Provide the (X, Y) coordinate of the cell's center where the given text is located.  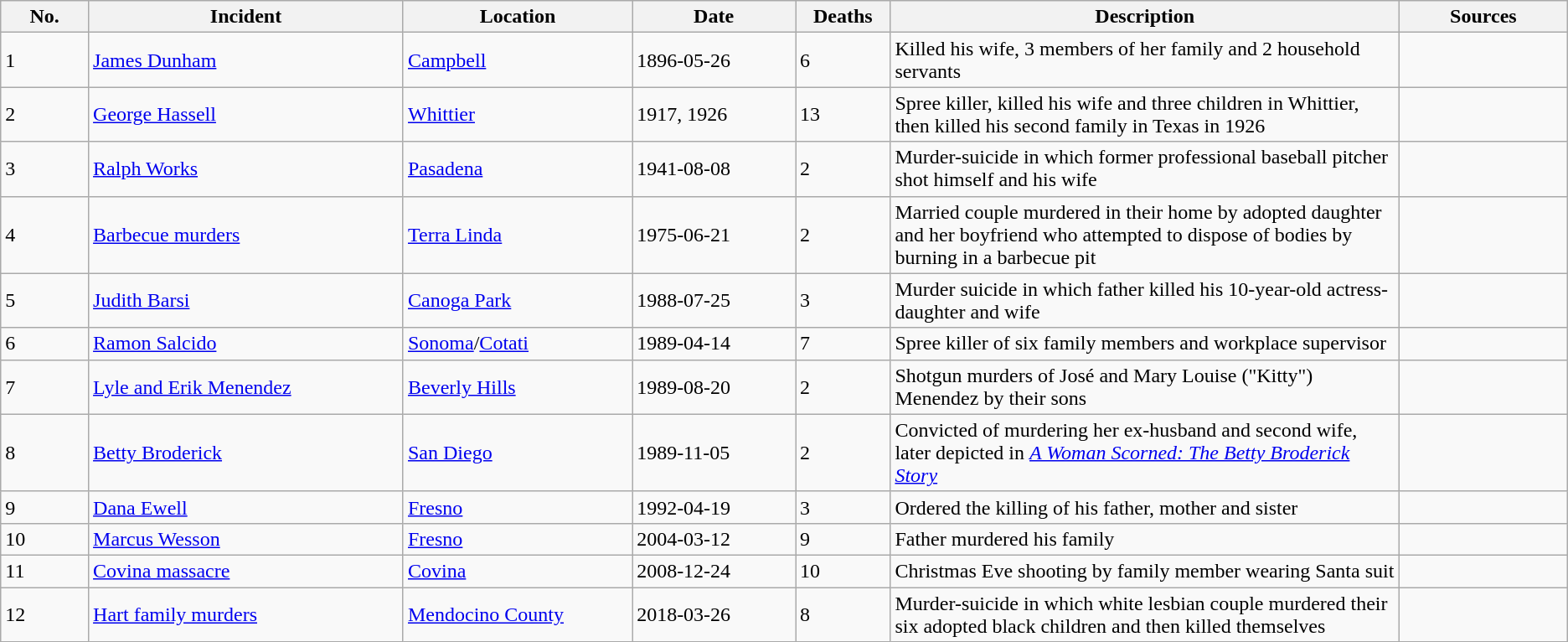
Location (518, 17)
1989-08-20 (714, 387)
12 (45, 614)
2004-03-12 (714, 539)
Murder-suicide in which white lesbian couple murdered their six adopted black children and then killed themselves (1145, 614)
Covina (518, 571)
Ordered the killing of his father, mother and sister (1145, 507)
1992-04-19 (714, 507)
Ralph Works (246, 169)
1988-07-25 (714, 300)
Barbecue murders (246, 235)
No. (45, 17)
Mendocino County (518, 614)
5 (45, 300)
San Diego (518, 453)
Terra Linda (518, 235)
1 (45, 60)
2018-03-26 (714, 614)
4 (45, 235)
George Hassell (246, 114)
Pasadena (518, 169)
Incident (246, 17)
Covina massacre (246, 571)
2008-12-24 (714, 571)
Judith Barsi (246, 300)
Murder suicide in which father killed his 10-year-old actress-daughter and wife (1145, 300)
Sonoma/Cotati (518, 344)
Beverly Hills (518, 387)
Date (714, 17)
1941-08-08 (714, 169)
Spree killer, killed his wife and three children in Whittier, then killed his second family in Texas in 1926 (1145, 114)
Campbell (518, 60)
Spree killer of six family members and workplace supervisor (1145, 344)
Christmas Eve shooting by family member wearing Santa suit (1145, 571)
Sources (1483, 17)
Description (1145, 17)
1917, 1926 (714, 114)
Canoga Park (518, 300)
1989-04-14 (714, 344)
1896-05-26 (714, 60)
Convicted of murdering her ex-husband and second wife, later depicted in A Woman Scorned: The Betty Broderick Story (1145, 453)
Dana Ewell (246, 507)
1989-11-05 (714, 453)
Killed his wife, 3 members of her family and 2 household servants (1145, 60)
James Dunham (246, 60)
Deaths (843, 17)
Hart family murders (246, 614)
Father murdered his family (1145, 539)
11 (45, 571)
Whittier (518, 114)
Betty Broderick (246, 453)
Shotgun murders of José and Mary Louise ("Kitty") Menendez by their sons (1145, 387)
Marcus Wesson (246, 539)
13 (843, 114)
Murder-suicide in which former professional baseball pitcher shot himself and his wife (1145, 169)
1975-06-21 (714, 235)
Lyle and Erik Menendez (246, 387)
Ramon Salcido (246, 344)
Married couple murdered in their home by adopted daughter and her boyfriend who attempted to dispose of bodies by burning in a barbecue pit (1145, 235)
